Detect which cell encompasses the target text, then output its [X, Y] center coordinate. 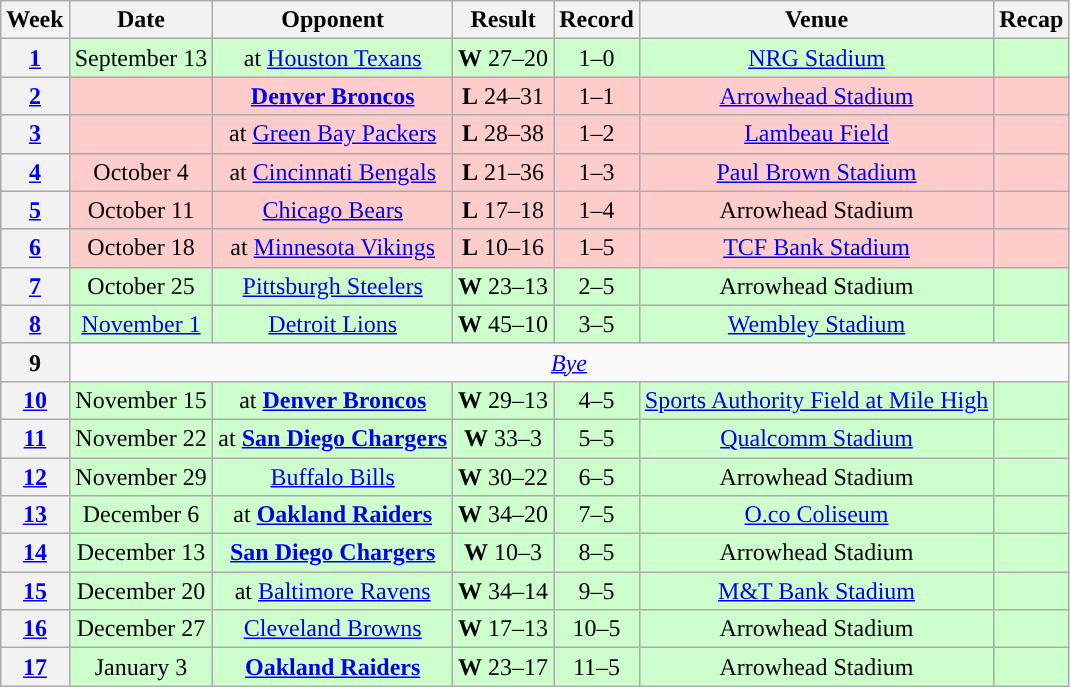
L 28–38 [504, 134]
at Oakland Raiders [333, 515]
1–4 [597, 210]
1–2 [597, 134]
December 20 [141, 591]
at Houston Texans [333, 58]
1–5 [597, 248]
1–0 [597, 58]
16 [35, 629]
Sports Authority Field at Mile High [816, 400]
November 22 [141, 438]
15 [35, 591]
Week [35, 20]
W 45–10 [504, 324]
Cleveland Browns [333, 629]
December 13 [141, 553]
4–5 [597, 400]
11 [35, 438]
Pittsburgh Steelers [333, 286]
Opponent [333, 20]
O.co Coliseum [816, 515]
September 13 [141, 58]
Buffalo Bills [333, 477]
13 [35, 515]
Qualcomm Stadium [816, 438]
Denver Broncos [333, 96]
8–5 [597, 553]
2 [35, 96]
Recap [1032, 20]
M&T Bank Stadium [816, 591]
W 34–20 [504, 515]
Oakland Raiders [333, 667]
December 27 [141, 629]
W 33–3 [504, 438]
3 [35, 134]
L 24–31 [504, 96]
November 29 [141, 477]
9–5 [597, 591]
Venue [816, 20]
Bye [569, 362]
October 18 [141, 248]
L 17–18 [504, 210]
W 23–17 [504, 667]
Chicago Bears [333, 210]
10–5 [597, 629]
at Minnesota Vikings [333, 248]
October 25 [141, 286]
3–5 [597, 324]
W 27–20 [504, 58]
5 [35, 210]
8 [35, 324]
W 34–14 [504, 591]
5–5 [597, 438]
W 23–13 [504, 286]
11–5 [597, 667]
14 [35, 553]
at Denver Broncos [333, 400]
17 [35, 667]
at Baltimore Ravens [333, 591]
W 17–13 [504, 629]
4 [35, 172]
November 15 [141, 400]
NRG Stadium [816, 58]
1 [35, 58]
at Green Bay Packers [333, 134]
12 [35, 477]
10 [35, 400]
TCF Bank Stadium [816, 248]
1–1 [597, 96]
6 [35, 248]
Date [141, 20]
Wembley Stadium [816, 324]
W 10–3 [504, 553]
Detroit Lions [333, 324]
November 1 [141, 324]
2–5 [597, 286]
Paul Brown Stadium [816, 172]
7 [35, 286]
Record [597, 20]
January 3 [141, 667]
October 11 [141, 210]
at San Diego Chargers [333, 438]
W 30–22 [504, 477]
Lambeau Field [816, 134]
at Cincinnati Bengals [333, 172]
L 10–16 [504, 248]
W 29–13 [504, 400]
1–3 [597, 172]
December 6 [141, 515]
L 21–36 [504, 172]
7–5 [597, 515]
9 [35, 362]
October 4 [141, 172]
Result [504, 20]
6–5 [597, 477]
San Diego Chargers [333, 553]
